Output the [X, Y] coordinate of the center of the cell containing the given text.  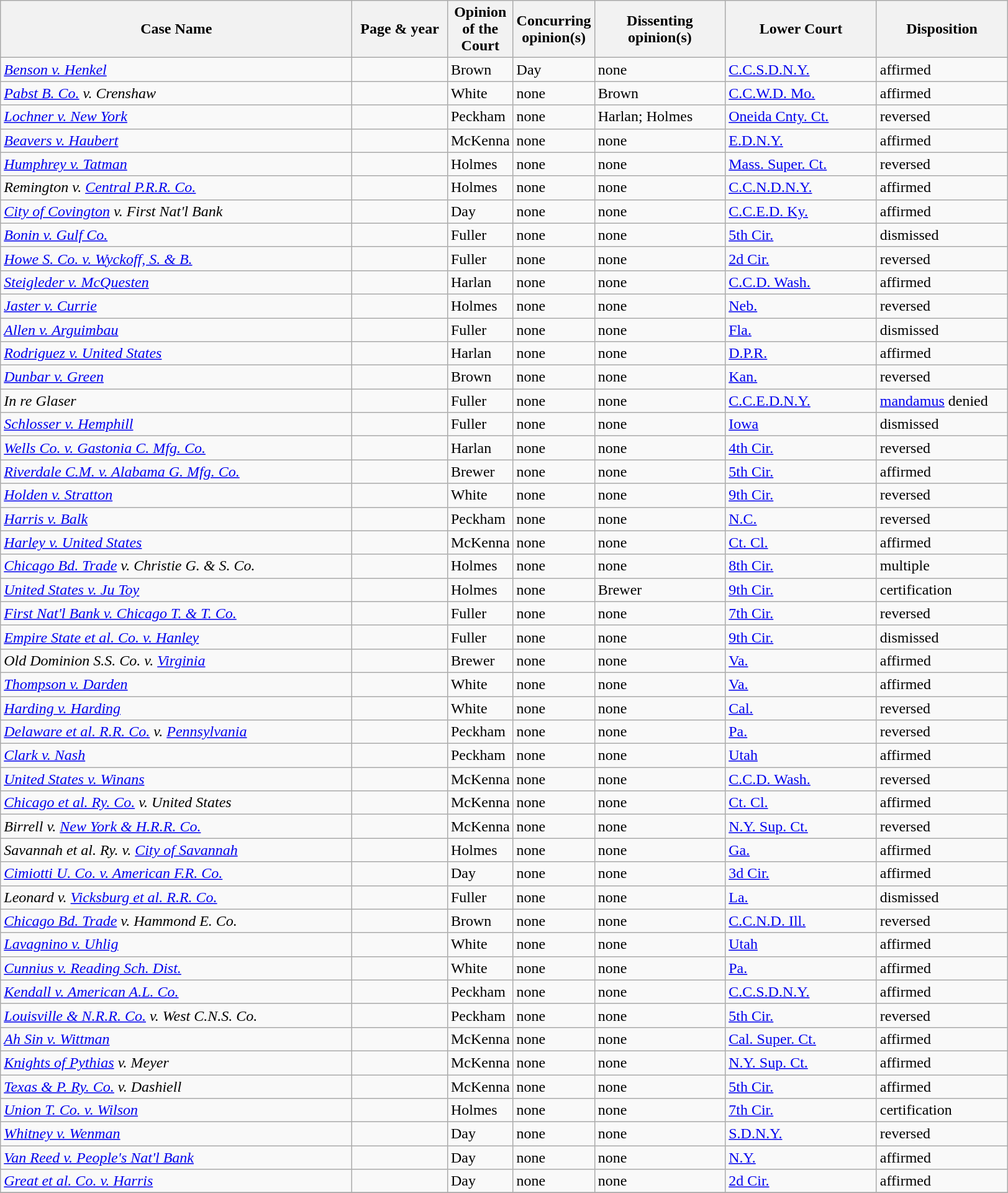
Bonin v. Gulf Co. [176, 235]
Steigleder v. McQuesten [176, 282]
Harley v. United States [176, 542]
Iowa [801, 424]
Savannah et al. Ry. v. City of Savannah [176, 850]
Birrell v. New York & H.R.R. Co. [176, 826]
8th Cir. [801, 566]
Thompson v. Darden [176, 684]
Jaster v. Currie [176, 306]
Great et al. Co. v. Harris [176, 1181]
United States v. Ju Toy [176, 590]
Lochner v. New York [176, 117]
Wells Co. v. Gastonia C. Mfg. Co. [176, 448]
E.D.N.Y. [801, 140]
Pabst B. Co. v. Crenshaw [176, 93]
Chicago Bd. Trade v. Hammond E. Co. [176, 921]
4th Cir. [801, 448]
multiple [942, 566]
Harris v. Balk [176, 519]
Rodriguez v. United States [176, 354]
N.Y. [801, 1158]
Harding v. Harding [176, 708]
Remington v. Central P.R.R. Co. [176, 188]
United States v. Winans [176, 779]
Disposition [942, 29]
City of Covington v. First Nat'l Bank [176, 211]
Harlan; Holmes [660, 117]
S.D.N.Y. [801, 1134]
Cunnius v. Reading Sch. Dist. [176, 968]
Neb. [801, 306]
N.C. [801, 519]
Cal. [801, 708]
Leonard v. Vicksburg et al. R.R. Co. [176, 897]
Lavagnino v. Uhlig [176, 944]
Ga. [801, 850]
mandamus denied [942, 401]
Old Dominion S.S. Co. v. Virginia [176, 660]
D.P.R. [801, 354]
Benson v. Henkel [176, 70]
Union T. Co. v. Wilson [176, 1110]
Page & year [400, 29]
Empire State et al. Co. v. Hanley [176, 637]
Oneida Cnty. Ct. [801, 117]
Cal. Super. Ct. [801, 1039]
Riverdale C.M. v. Alabama G. Mfg. Co. [176, 472]
Knights of Pythias v. Meyer [176, 1063]
Dissenting opinion(s) [660, 29]
Texas & P. Ry. Co. v. Dashiell [176, 1087]
Opinion of the Court [480, 29]
Beavers v. Haubert [176, 140]
La. [801, 897]
Whitney v. Wenman [176, 1134]
Lower Court [801, 29]
In re Glaser [176, 401]
Holden v. Stratton [176, 495]
Humphrey v. Tatman [176, 164]
First Nat'l Bank v. Chicago T. & T. Co. [176, 613]
Ah Sin v. Wittman [176, 1039]
Chicago Bd. Trade v. Christie G. & S. Co. [176, 566]
Mass. Super. Ct. [801, 164]
Kan. [801, 377]
3d Cir. [801, 874]
Schlosser v. Hemphill [176, 424]
C.C.N.D. Ill. [801, 921]
Howe S. Co. v. Wyckoff, S. & B. [176, 258]
C.C.N.D.N.Y. [801, 188]
Case Name [176, 29]
Cimiotti U. Co. v. American F.R. Co. [176, 874]
C.C.E.D. Ky. [801, 211]
Allen v. Arguimbau [176, 330]
C.C.W.D. Mo. [801, 93]
Clark v. Nash [176, 756]
Concurring opinion(s) [554, 29]
Fla. [801, 330]
Chicago et al. Ry. Co. v. United States [176, 803]
Louisville & N.R.R. Co. v. West C.N.S. Co. [176, 1015]
Van Reed v. People's Nat'l Bank [176, 1158]
Kendall v. American A.L. Co. [176, 992]
Dunbar v. Green [176, 377]
C.C.E.D.N.Y. [801, 401]
Delaware et al. R.R. Co. v. Pennsylvania [176, 732]
